Search for the cell housing the specified text and yield its (x, y) center coordinate. 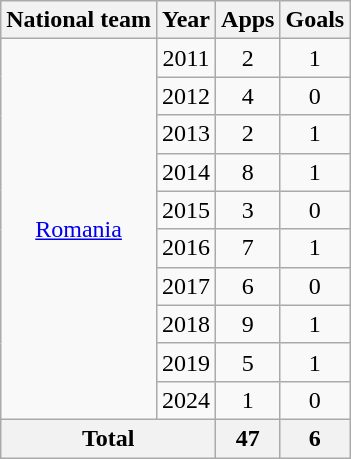
9 (248, 324)
5 (248, 362)
2012 (186, 96)
2016 (186, 248)
2014 (186, 172)
2017 (186, 286)
7 (248, 248)
2019 (186, 362)
3 (248, 210)
Total (108, 438)
2018 (186, 324)
Goals (315, 20)
47 (248, 438)
National team (79, 20)
Romania (79, 230)
2024 (186, 400)
8 (248, 172)
2011 (186, 58)
2013 (186, 134)
Apps (248, 20)
Year (186, 20)
2015 (186, 210)
4 (248, 96)
